Determine the (x, y) coordinate at the center of the cell enclosing the given text.  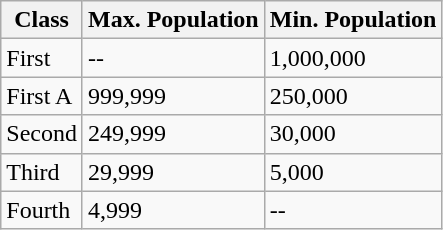
Max. Population (173, 20)
29,999 (173, 172)
999,999 (173, 96)
Min. Population (353, 20)
30,000 (353, 134)
250,000 (353, 96)
Third (42, 172)
4,999 (173, 210)
1,000,000 (353, 58)
Second (42, 134)
5,000 (353, 172)
249,999 (173, 134)
First (42, 58)
Class (42, 20)
First A (42, 96)
Fourth (42, 210)
